Return (X, Y) of the center of cell containing provided text 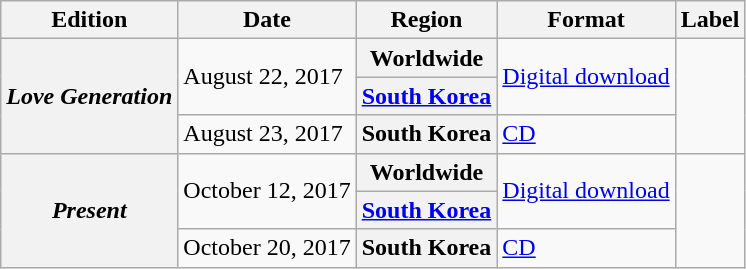
Region (426, 20)
August 22, 2017 (267, 77)
Present (90, 210)
Love Generation (90, 96)
Edition (90, 20)
Label (710, 20)
October 20, 2017 (267, 248)
Date (267, 20)
Format (586, 20)
August 23, 2017 (267, 134)
October 12, 2017 (267, 191)
